Extract the (x, y) coordinate from the center of the cell holding the provided text.  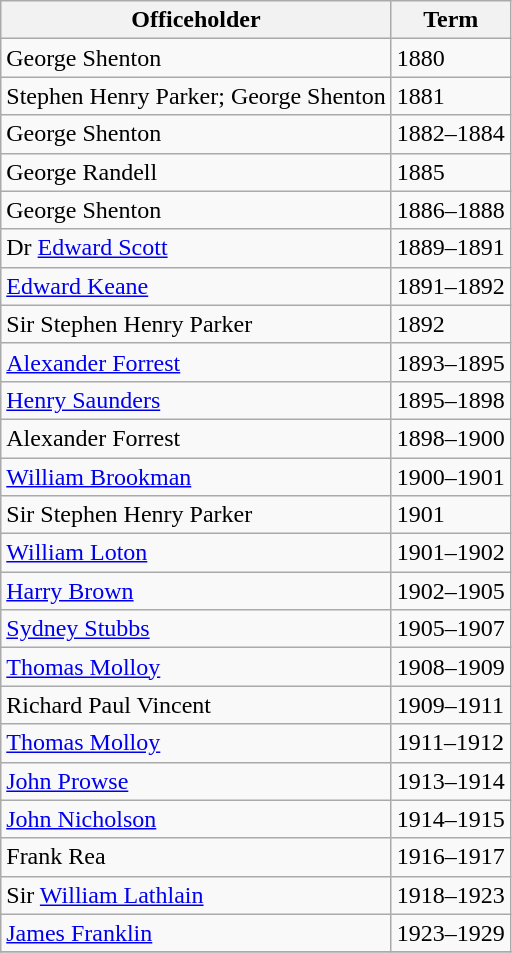
1911–1912 (450, 743)
1918–1923 (450, 895)
1900–1901 (450, 477)
1885 (450, 172)
Sydney Stubbs (196, 629)
1893–1895 (450, 362)
1902–1905 (450, 591)
James Franklin (196, 933)
William Loton (196, 553)
1898–1900 (450, 438)
Henry Saunders (196, 400)
Officeholder (196, 20)
1908–1909 (450, 667)
1886–1888 (450, 210)
1880 (450, 58)
1916–1917 (450, 857)
Sir William Lathlain (196, 895)
1889–1891 (450, 248)
Term (450, 20)
John Nicholson (196, 819)
1923–1929 (450, 933)
1882–1884 (450, 134)
1909–1911 (450, 705)
1892 (450, 324)
1895–1898 (450, 400)
Frank Rea (196, 857)
William Brookman (196, 477)
Harry Brown (196, 591)
Edward Keane (196, 286)
1891–1892 (450, 286)
Richard Paul Vincent (196, 705)
1905–1907 (450, 629)
John Prowse (196, 781)
1881 (450, 96)
1901 (450, 515)
1901–1902 (450, 553)
Dr Edward Scott (196, 248)
Stephen Henry Parker; George Shenton (196, 96)
George Randell (196, 172)
1913–1914 (450, 781)
1914–1915 (450, 819)
